Locate the cell with the specified text and output its [x, y] center coordinate. 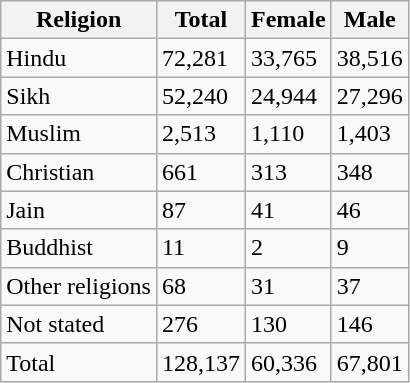
348 [370, 172]
Religion [79, 20]
38,516 [370, 58]
2,513 [200, 134]
31 [289, 286]
146 [370, 324]
Female [289, 20]
130 [289, 324]
46 [370, 210]
1,110 [289, 134]
Buddhist [79, 248]
9 [370, 248]
24,944 [289, 96]
87 [200, 210]
67,801 [370, 362]
661 [200, 172]
Other religions [79, 286]
11 [200, 248]
Male [370, 20]
Not stated [79, 324]
37 [370, 286]
Muslim [79, 134]
41 [289, 210]
Christian [79, 172]
33,765 [289, 58]
1,403 [370, 134]
2 [289, 248]
60,336 [289, 362]
Sikh [79, 96]
68 [200, 286]
128,137 [200, 362]
276 [200, 324]
313 [289, 172]
27,296 [370, 96]
52,240 [200, 96]
Jain [79, 210]
Hindu [79, 58]
72,281 [200, 58]
